Provide the [x, y] coordinate of the cell's center where the given text is located.  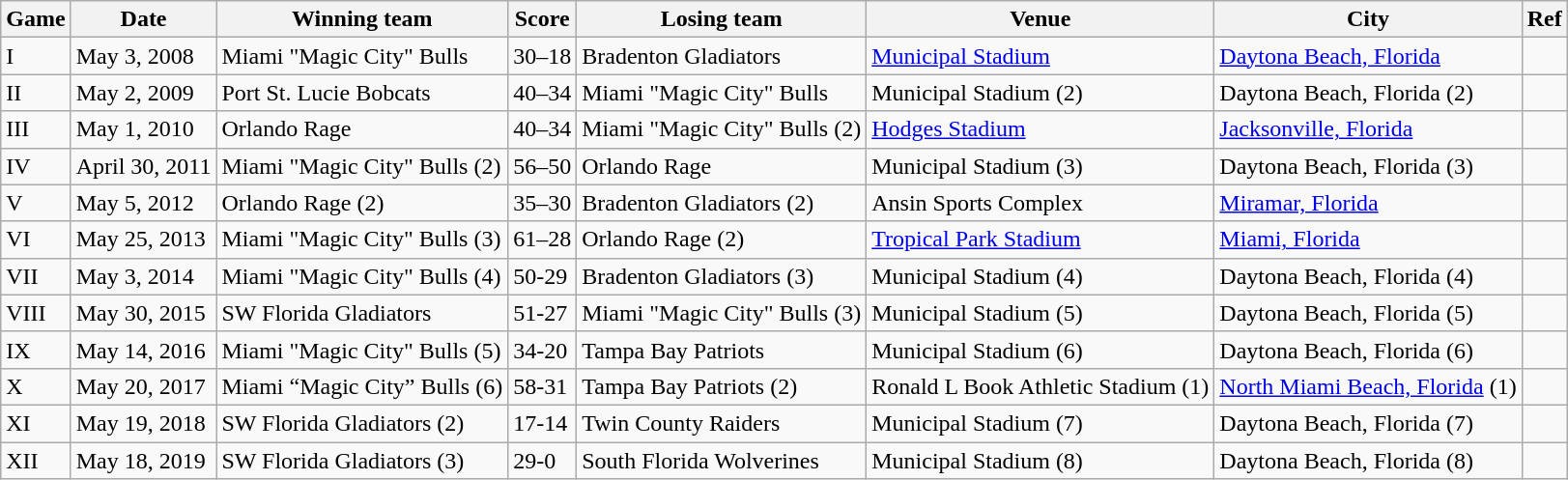
Municipal Stadium (3) [1041, 166]
Losing team [722, 19]
Winning team [362, 19]
Municipal Stadium (7) [1041, 423]
VII [36, 276]
SW Florida Gladiators (2) [362, 423]
Municipal Stadium (8) [1041, 461]
VI [36, 240]
XI [36, 423]
35–30 [543, 203]
May 14, 2016 [143, 350]
Daytona Beach, Florida (8) [1368, 461]
Twin County Raiders [722, 423]
May 2, 2009 [143, 93]
Daytona Beach, Florida (5) [1368, 313]
Tampa Bay Patriots [722, 350]
58-31 [543, 386]
May 3, 2008 [143, 56]
Bradenton Gladiators [722, 56]
May 30, 2015 [143, 313]
V [36, 203]
II [36, 93]
May 20, 2017 [143, 386]
South Florida Wolverines [722, 461]
Municipal Stadium (4) [1041, 276]
SW Florida Gladiators [362, 313]
X [36, 386]
I [36, 56]
Game [36, 19]
Daytona Beach, Florida (2) [1368, 93]
56–50 [543, 166]
50-29 [543, 276]
Tropical Park Stadium [1041, 240]
Bradenton Gladiators (3) [722, 276]
City [1368, 19]
Bradenton Gladiators (2) [722, 203]
51-27 [543, 313]
Date [143, 19]
17-14 [543, 423]
Daytona Beach, Florida [1368, 56]
IV [36, 166]
Hodges Stadium [1041, 129]
VIII [36, 313]
Daytona Beach, Florida (6) [1368, 350]
29-0 [543, 461]
May 1, 2010 [143, 129]
Municipal Stadium (6) [1041, 350]
III [36, 129]
Daytona Beach, Florida (4) [1368, 276]
Ansin Sports Complex [1041, 203]
May 19, 2018 [143, 423]
34-20 [543, 350]
April 30, 2011 [143, 166]
Municipal Stadium [1041, 56]
May 3, 2014 [143, 276]
SW Florida Gladiators (3) [362, 461]
May 25, 2013 [143, 240]
Score [543, 19]
Port St. Lucie Bobcats [362, 93]
North Miami Beach, Florida (1) [1368, 386]
IX [36, 350]
Miami “Magic City” Bulls (6) [362, 386]
Miami "Magic City" Bulls (4) [362, 276]
Miramar, Florida [1368, 203]
Miami, Florida [1368, 240]
Ref [1544, 19]
May 18, 2019 [143, 461]
Daytona Beach, Florida (7) [1368, 423]
Miami "Magic City" Bulls (5) [362, 350]
Daytona Beach, Florida (3) [1368, 166]
Tampa Bay Patriots (2) [722, 386]
Venue [1041, 19]
30–18 [543, 56]
Municipal Stadium (2) [1041, 93]
XII [36, 461]
Ronald L Book Athletic Stadium (1) [1041, 386]
61–28 [543, 240]
Jacksonville, Florida [1368, 129]
May 5, 2012 [143, 203]
Municipal Stadium (5) [1041, 313]
